Detect which cell encompasses the target text, then output its (x, y) center coordinate. 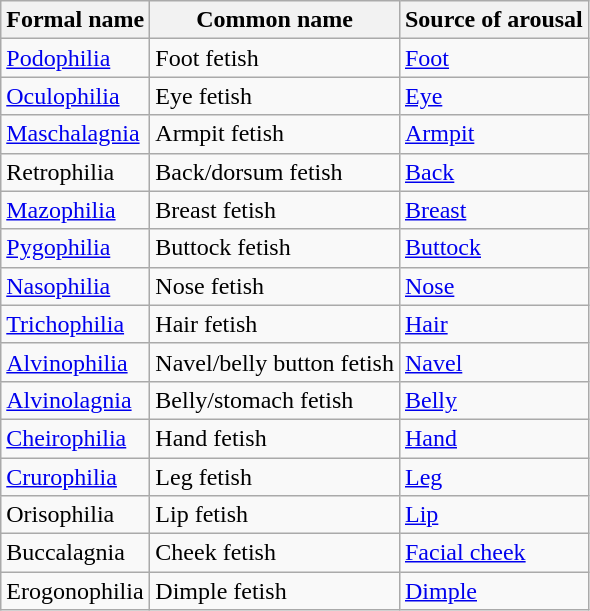
Nose (494, 286)
Cheirophilia (76, 438)
Buttock fetish (275, 248)
Cheek fetish (275, 553)
Oculophilia (76, 96)
Eye (494, 96)
Mazophilia (76, 210)
Foot fetish (275, 58)
Maschalagnia (76, 134)
Buccalagnia (76, 553)
Trichophilia (76, 324)
Back (494, 172)
Nose fetish (275, 286)
Retrophilia (76, 172)
Erogonophilia (76, 591)
Hand (494, 438)
Belly/stomach fetish (275, 400)
Leg fetish (275, 477)
Pygophilia (76, 248)
Buttock (494, 248)
Common name (275, 20)
Facial cheek (494, 553)
Alvinolagnia (76, 400)
Alvinophilia (76, 362)
Leg (494, 477)
Nasophilia (76, 286)
Eye fetish (275, 96)
Breast fetish (275, 210)
Hair (494, 324)
Source of arousal (494, 20)
Hand fetish (275, 438)
Armpit (494, 134)
Navel (494, 362)
Dimple fetish (275, 591)
Back/dorsum fetish (275, 172)
Navel/belly button fetish (275, 362)
Breast (494, 210)
Hair fetish (275, 324)
Lip fetish (275, 515)
Lip (494, 515)
Podophilia (76, 58)
Formal name (76, 20)
Foot (494, 58)
Belly (494, 400)
Crurophilia (76, 477)
Orisophilia (76, 515)
Armpit fetish (275, 134)
Dimple (494, 591)
